Determine the (x, y) coordinate at the center of the cell enclosing the given text.  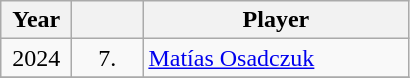
Matías Osadczuk (276, 58)
Year (36, 20)
Player (276, 20)
2024 (36, 58)
7. (108, 58)
